Provide the [X, Y] coordinate of the cell's center where the given text is located.  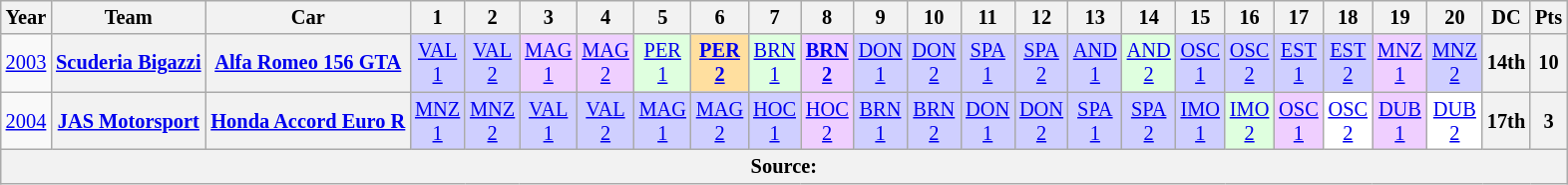
Honda Accord Euro R [307, 121]
16 [1249, 17]
14th [1506, 63]
Alfa Romeo 156 GTA [307, 63]
1 [437, 17]
AND1 [1095, 63]
18 [1349, 17]
2 [493, 17]
11 [987, 17]
EST1 [1299, 63]
5 [662, 17]
15 [1201, 17]
HOC2 [828, 121]
AND2 [1149, 63]
8 [828, 17]
DUB2 [1454, 121]
PER1 [662, 63]
2003 [26, 63]
20 [1454, 17]
14 [1149, 17]
9 [881, 17]
4 [604, 17]
6 [720, 17]
17 [1299, 17]
IMO1 [1201, 121]
13 [1095, 17]
Team [128, 17]
EST2 [1349, 63]
JAS Motorsport [128, 121]
Year [26, 17]
17th [1506, 121]
HOC1 [774, 121]
Scuderia Bigazzi [128, 63]
IMO2 [1249, 121]
2004 [26, 121]
Pts [1548, 17]
DUB1 [1400, 121]
7 [774, 17]
Car [307, 17]
19 [1400, 17]
Source: [784, 166]
DC [1506, 17]
12 [1041, 17]
PER2 [720, 63]
